Scan for the cell matching the given text and deliver its (x, y) coordinate at center. 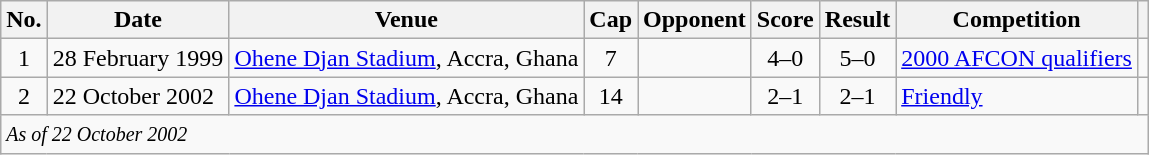
Result (857, 20)
28 February 1999 (138, 58)
2000 AFCON qualifiers (1017, 58)
2 (24, 96)
Competition (1017, 20)
Friendly (1017, 96)
14 (611, 96)
Cap (611, 20)
1 (24, 58)
Date (138, 20)
7 (611, 58)
4–0 (785, 58)
As of 22 October 2002 (575, 134)
22 October 2002 (138, 96)
No. (24, 20)
Venue (406, 20)
5–0 (857, 58)
Opponent (695, 20)
Score (785, 20)
